For the text-containing cell, return its midpoint in [x, y] coordinate format. 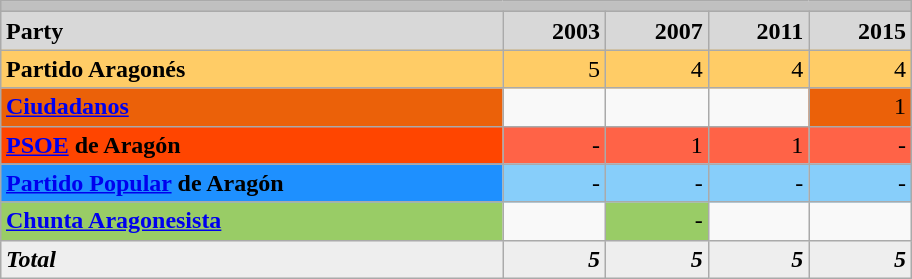
2003 [554, 31]
Partido Popular de Aragón [251, 183]
2015 [860, 31]
Chunta Aragonesista [251, 221]
2011 [758, 31]
Partido Aragonés [251, 69]
Ciudadanos [251, 107]
2007 [656, 31]
PSOE de Aragón [251, 145]
Party [251, 31]
Total [251, 259]
